Extract the (X, Y) coordinate from the center of the cell holding the provided text.  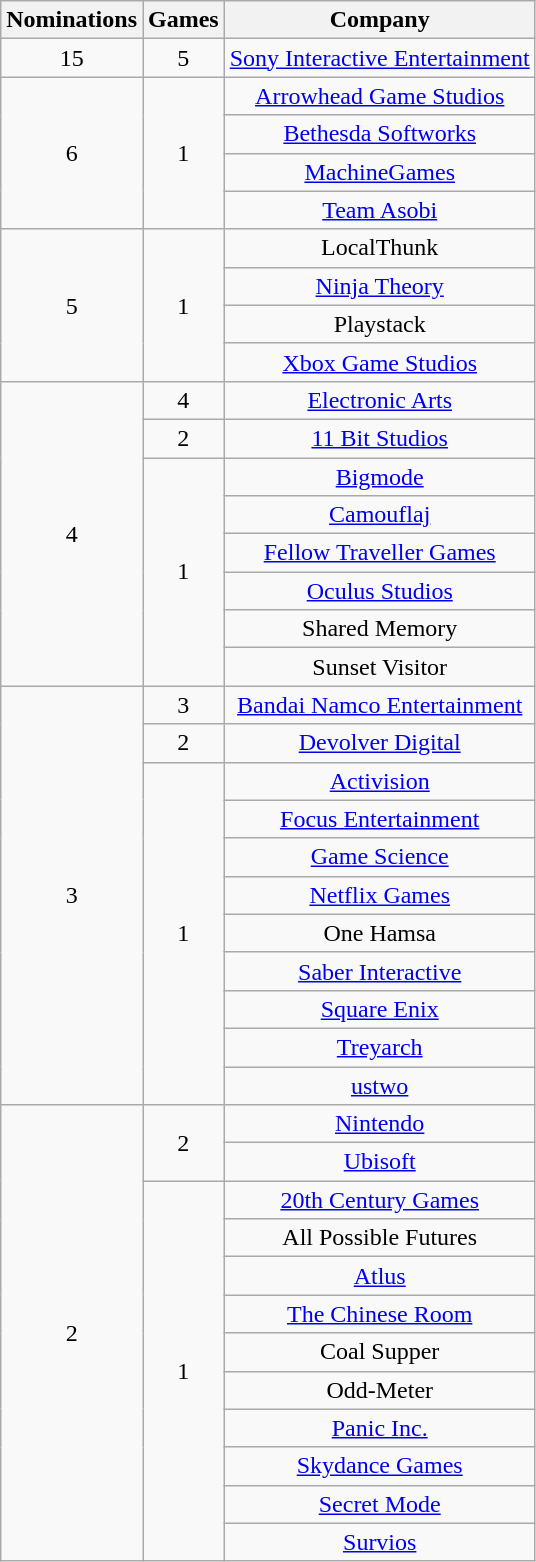
Panic Inc. (380, 1428)
Bethesda Softworks (380, 134)
Fellow Traveller Games (380, 553)
MachineGames (380, 172)
Activision (380, 781)
15 (72, 58)
Camouflaj (380, 515)
Odd-Meter (380, 1390)
Atlus (380, 1276)
All Possible Futures (380, 1238)
6 (72, 153)
20th Century Games (380, 1200)
Electronic Arts (380, 400)
ustwo (380, 1085)
Focus Entertainment (380, 819)
Nintendo (380, 1124)
Bandai Namco Entertainment (380, 705)
Treyarch (380, 1047)
Sunset Visitor (380, 667)
Game Science (380, 857)
Ubisoft (380, 1162)
One Hamsa (380, 933)
Saber Interactive (380, 971)
LocalThunk (380, 248)
Secret Mode (380, 1504)
Bigmode (380, 477)
Survios (380, 1542)
Ninja Theory (380, 286)
Nominations (72, 20)
Coal Supper (380, 1352)
Netflix Games (380, 895)
Square Enix (380, 1009)
11 Bit Studios (380, 438)
Devolver Digital (380, 743)
The Chinese Room (380, 1314)
Xbox Game Studios (380, 362)
Playstack (380, 324)
Sony Interactive Entertainment (380, 58)
Oculus Studios (380, 591)
Games (183, 20)
Team Asobi (380, 210)
Arrowhead Game Studios (380, 96)
Company (380, 20)
Skydance Games (380, 1466)
Shared Memory (380, 629)
